Return (X, Y) of the center of cell containing provided text 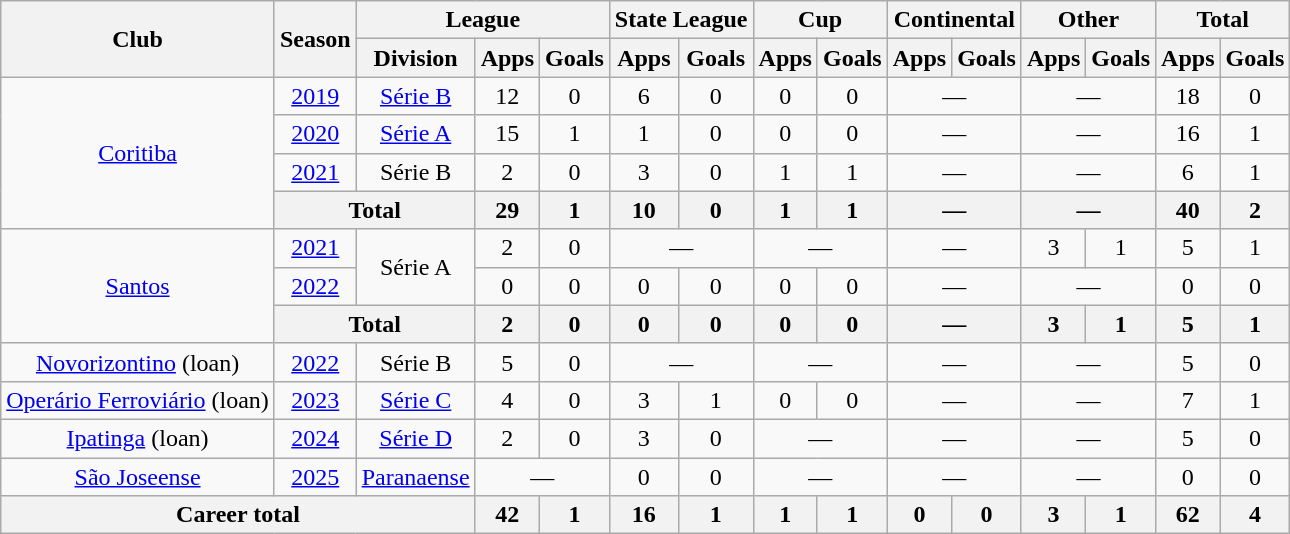
Career total (238, 515)
15 (507, 134)
2020 (315, 134)
29 (507, 210)
League (482, 20)
Santos (138, 286)
Continental (954, 20)
62 (1188, 515)
São Joseense (138, 477)
12 (507, 96)
2023 (315, 400)
Série D (416, 438)
Série C (416, 400)
Operário Ferroviário (loan) (138, 400)
Coritiba (138, 153)
Other (1088, 20)
2025 (315, 477)
Division (416, 58)
Ipatinga (loan) (138, 438)
10 (644, 210)
7 (1188, 400)
2024 (315, 438)
Season (315, 39)
Paranaense (416, 477)
State League (681, 20)
Cup (820, 20)
40 (1188, 210)
2019 (315, 96)
18 (1188, 96)
Club (138, 39)
42 (507, 515)
Novorizontino (loan) (138, 362)
